Identify which cell holds the provided text, then report its (x, y) central coordinate. 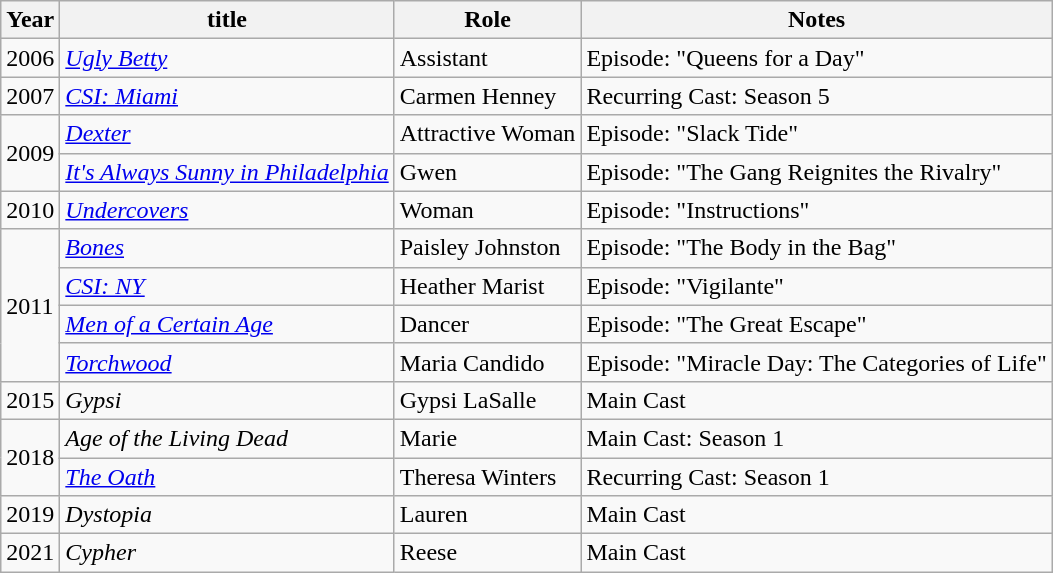
2018 (30, 457)
Dexter (227, 134)
Assistant (488, 58)
Episode: "The Gang Reignites the Rivalry" (816, 172)
Main Cast: Season 1 (816, 438)
Gwen (488, 172)
Episode: "Miracle Day: The Categories of Life" (816, 362)
title (227, 20)
2021 (30, 553)
Episode: "Instructions" (816, 210)
Recurring Cast: Season 5 (816, 96)
Attractive Woman (488, 134)
Lauren (488, 515)
2006 (30, 58)
Gypsi LaSalle (488, 400)
2010 (30, 210)
Episode: "Slack Tide" (816, 134)
Dystopia (227, 515)
Marie (488, 438)
Dancer (488, 324)
Notes (816, 20)
CSI: NY (227, 286)
2019 (30, 515)
Recurring Cast: Season 1 (816, 477)
2011 (30, 305)
2007 (30, 96)
Torchwood (227, 362)
Heather Marist (488, 286)
Maria Candido (488, 362)
Year (30, 20)
Episode: "The Body in the Bag" (816, 248)
Theresa Winters (488, 477)
Episode: "Queens for a Day" (816, 58)
Bones (227, 248)
Paisley Johnston (488, 248)
It's Always Sunny in Philadelphia (227, 172)
2009 (30, 153)
CSI: Miami (227, 96)
Woman (488, 210)
Gypsi (227, 400)
The Oath (227, 477)
Episode: "Vigilante" (816, 286)
Episode: "The Great Escape" (816, 324)
2015 (30, 400)
Age of the Living Dead (227, 438)
Reese (488, 553)
Cypher (227, 553)
Ugly Betty (227, 58)
Role (488, 20)
Carmen Henney (488, 96)
Undercovers (227, 210)
Men of a Certain Age (227, 324)
